Scan for the cell matching the given text and deliver its (x, y) coordinate at center. 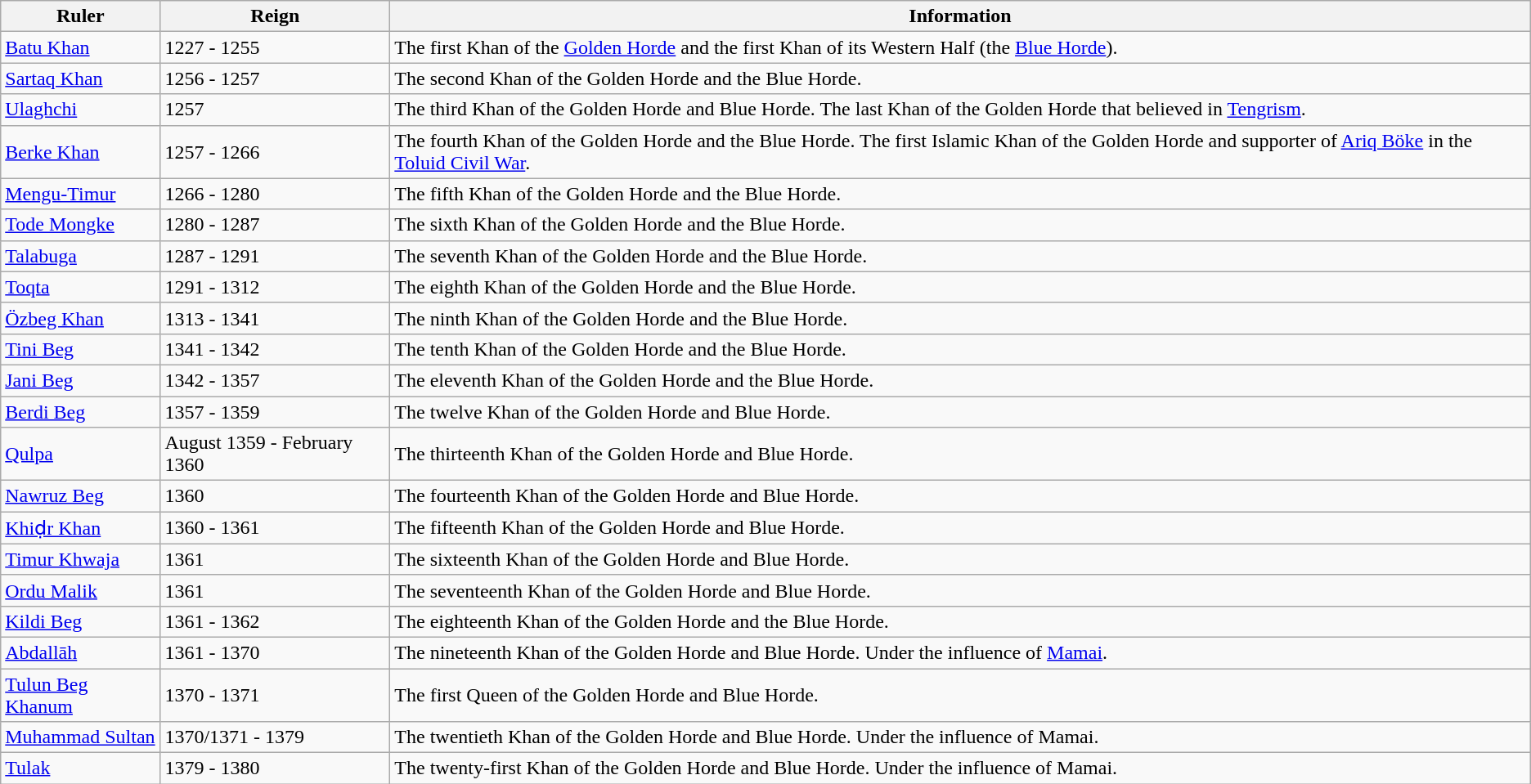
Reign (275, 16)
The twenty-first Khan of the Golden Horde and Blue Horde. Under the influence of Mamai. (960, 768)
The eighth Khan of the Golden Horde and the Blue Horde. (960, 287)
The eighteenth Khan of the Golden Horde and the Blue Horde. (960, 621)
The twentieth Khan of the Golden Horde and Blue Horde. Under the influence of Mamai. (960, 737)
Ruler (80, 16)
1280 - 1287 (275, 225)
Qulpa (80, 455)
1291 - 1312 (275, 287)
The sixteenth Khan of the Golden Horde and Blue Horde. (960, 559)
Khiḍr Khan (80, 528)
Information (960, 16)
Tode Mongke (80, 225)
The nineteenth Khan of the Golden Horde and Blue Horde. Under the influence of Mamai. (960, 652)
The first Queen of the Golden Horde and Blue Horde. (960, 695)
The seventeenth Khan of the Golden Horde and Blue Horde. (960, 590)
Talabuga (80, 256)
Jani Beg (80, 380)
Tini Beg (80, 349)
The second Khan of the Golden Horde and the Blue Horde. (960, 78)
Berke Khan (80, 152)
Özbeg Khan (80, 318)
August 1359 - February 1360 (275, 455)
1357 - 1359 (275, 411)
Nawruz Beg (80, 496)
1370 - 1371 (275, 695)
Ordu Malik (80, 590)
The seventh Khan of the Golden Horde and the Blue Horde. (960, 256)
1370/1371 - 1379 (275, 737)
The tenth Khan of the Golden Horde and the Blue Horde. (960, 349)
Abdallāh (80, 652)
The third Khan of the Golden Horde and Blue Horde. The last Khan of the Golden Horde that believed in Tengrism. (960, 110)
1256 - 1257 (275, 78)
The fifteenth Khan of the Golden Horde and Blue Horde. (960, 528)
Berdi Beg (80, 411)
1342 - 1357 (275, 380)
The thirteenth Khan of the Golden Horde and Blue Horde. (960, 455)
Toqta (80, 287)
Kildi Beg (80, 621)
1313 - 1341 (275, 318)
The twelve Khan of the Golden Horde and Blue Horde. (960, 411)
1341 - 1342 (275, 349)
The sixth Khan of the Golden Horde and the Blue Horde. (960, 225)
Mengu-Timur (80, 194)
The ninth Khan of the Golden Horde and the Blue Horde. (960, 318)
The first Khan of the Golden Horde and the first Khan of its Western Half (the Blue Horde). (960, 47)
1360 - 1361 (275, 528)
The eleventh Khan of the Golden Horde and the Blue Horde. (960, 380)
Tulun Beg Khanum (80, 695)
The fourteenth Khan of the Golden Horde and Blue Horde. (960, 496)
1266 - 1280 (275, 194)
The fifth Khan of the Golden Horde and the Blue Horde. (960, 194)
1257 - 1266 (275, 152)
1361 - 1370 (275, 652)
1360 (275, 496)
1257 (275, 110)
Batu Khan (80, 47)
1379 - 1380 (275, 768)
Sartaq Khan (80, 78)
1361 - 1362 (275, 621)
Tulak (80, 768)
Muhammad Sultan (80, 737)
Timur Khwaja (80, 559)
Ulaghchi (80, 110)
1287 - 1291 (275, 256)
1227 - 1255 (275, 47)
